Search for the cell housing the specified text and yield its (X, Y) center coordinate. 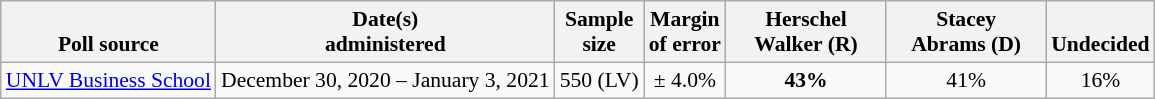
± 4.0% (685, 80)
16% (1100, 80)
43% (806, 80)
Marginof error (685, 32)
Samplesize (600, 32)
Undecided (1100, 32)
550 (LV) (600, 80)
HerschelWalker (R) (806, 32)
UNLV Business School (108, 80)
Poll source (108, 32)
Date(s)administered (386, 32)
December 30, 2020 – January 3, 2021 (386, 80)
41% (966, 80)
StaceyAbrams (D) (966, 32)
